Capture the cell that displays the provided text and extract its [X, Y] central coordinate. 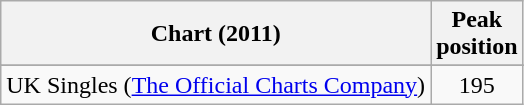
Chart (2011) [216, 34]
Peakposition [477, 34]
195 [477, 85]
UK Singles (The Official Charts Company) [216, 85]
